Provide the [X, Y] coordinate of the cell's center where the given text is located.  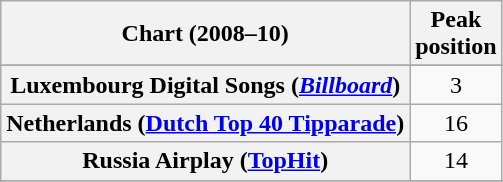
Peakposition [456, 34]
Chart (2008–10) [206, 34]
Luxembourg Digital Songs (Billboard) [206, 85]
Russia Airplay (TopHit) [206, 161]
Netherlands (Dutch Top 40 Tipparade) [206, 123]
3 [456, 85]
14 [456, 161]
16 [456, 123]
